Search for the cell housing the specified text and yield its [X, Y] center coordinate. 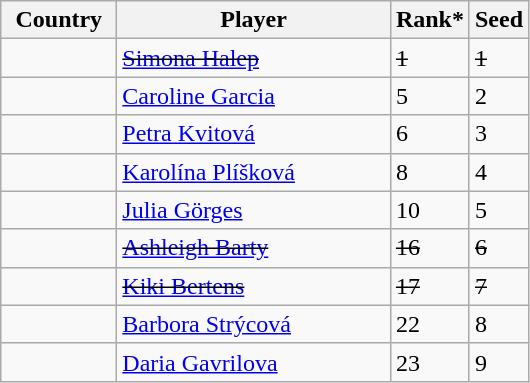
Barbora Strýcová [254, 324]
7 [498, 286]
Caroline Garcia [254, 96]
2 [498, 96]
9 [498, 362]
4 [498, 172]
3 [498, 134]
Player [254, 20]
Petra Kvitová [254, 134]
17 [430, 286]
10 [430, 210]
Country [59, 20]
16 [430, 248]
Daria Gavrilova [254, 362]
Ashleigh Barty [254, 248]
Julia Görges [254, 210]
Karolína Plíšková [254, 172]
Kiki Bertens [254, 286]
23 [430, 362]
Seed [498, 20]
Rank* [430, 20]
22 [430, 324]
Simona Halep [254, 58]
